Extract the (x, y) coordinate from the center of the cell holding the provided text.  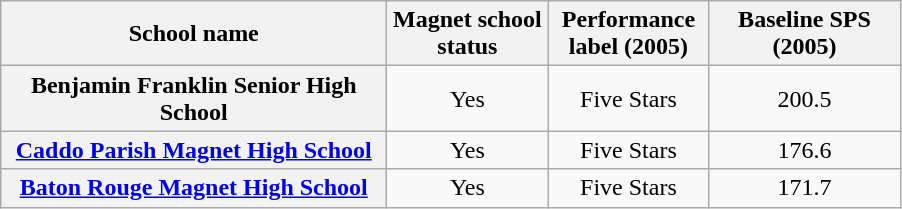
School name (194, 34)
171.7 (804, 188)
Caddo Parish Magnet High School (194, 150)
176.6 (804, 150)
Performance label (2005) (628, 34)
200.5 (804, 98)
Baton Rouge Magnet High School (194, 188)
Magnet school status (468, 34)
Benjamin Franklin Senior High School (194, 98)
Baseline SPS (2005) (804, 34)
